Return (X, Y) of the center of cell containing provided text 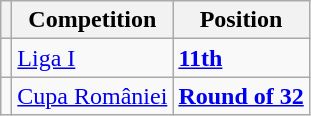
11th (241, 58)
Competition (92, 20)
Round of 32 (241, 96)
Cupa României (92, 96)
Position (241, 20)
Liga I (92, 58)
